Return the (x, y) coordinate for the center point of the cell that contains the specified text.  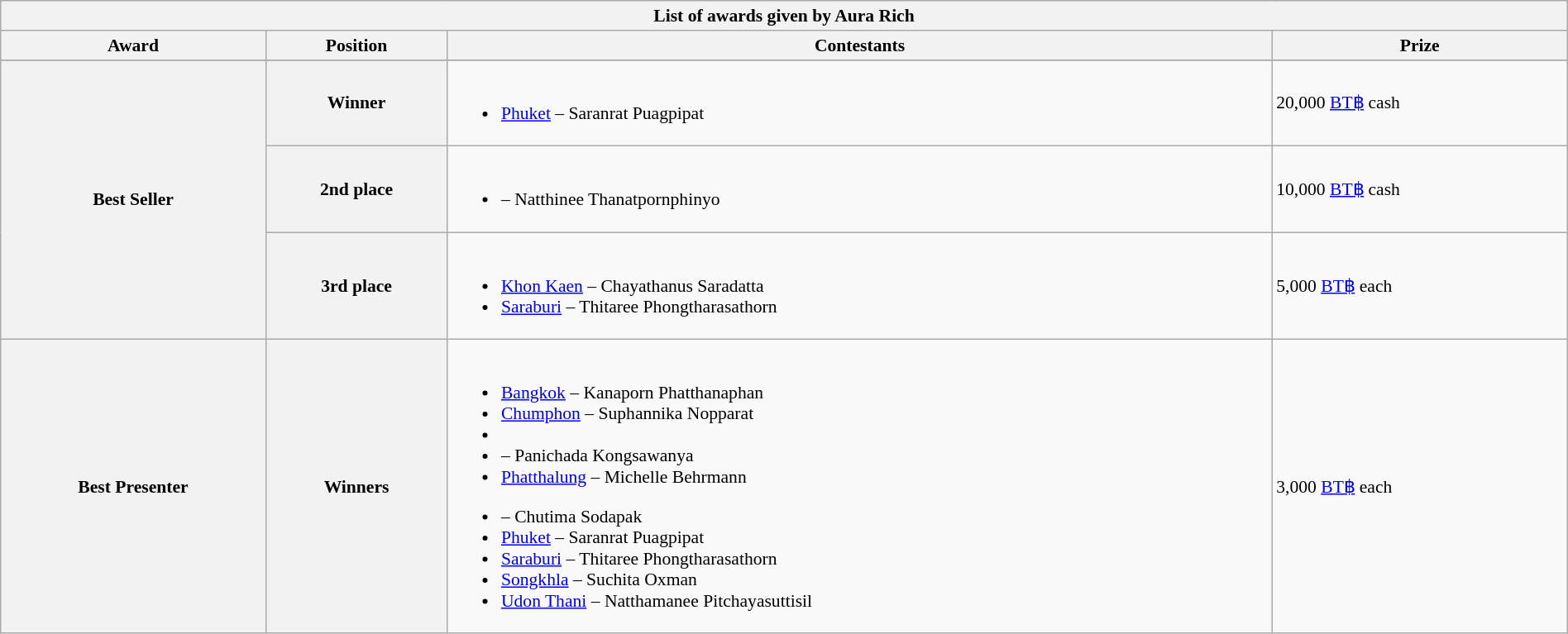
Contestants (860, 45)
3rd place (356, 286)
5,000 BT฿ each (1419, 286)
Khon Kaen – Chayathanus SaradattaSaraburi – Thitaree Phongtharasathorn (860, 286)
Winner (356, 102)
Prize (1419, 45)
Phuket – Saranrat Puagpipat (860, 102)
2nd place (356, 189)
Best Seller (133, 199)
Best Presenter (133, 486)
List of awards given by Aura Rich (784, 16)
3,000 BT฿ each (1419, 486)
10,000 BT฿ cash (1419, 189)
20,000 BT฿ cash (1419, 102)
Winners (356, 486)
Position (356, 45)
– Natthinee Thanatpornphinyo (860, 189)
Award (133, 45)
